Return the (X, Y) coordinate for the center point of the cell that contains the specified text.  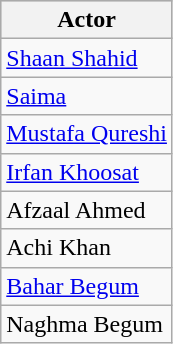
Bahar Begum (87, 286)
Irfan Khoosat (87, 172)
Actor (87, 20)
Naghma Begum (87, 324)
Afzaal Ahmed (87, 210)
Achi Khan (87, 248)
Mustafa Qureshi (87, 134)
Shaan Shahid (87, 58)
Saima (87, 96)
